For the text-containing cell, return its midpoint in (X, Y) coordinate format. 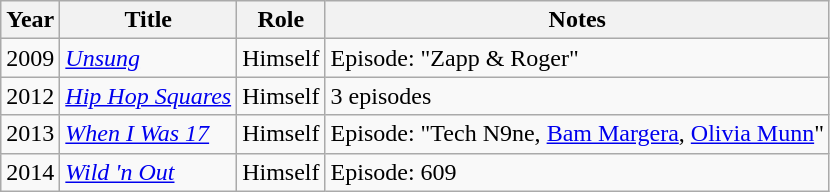
When I Was 17 (148, 134)
2009 (30, 58)
Episode: "Zapp & Roger" (577, 58)
Year (30, 20)
2012 (30, 96)
Episode: 609 (577, 172)
Wild 'n Out (148, 172)
Episode: "Tech N9ne, Bam Margera, Olivia Munn" (577, 134)
3 episodes (577, 96)
2014 (30, 172)
2013 (30, 134)
Notes (577, 20)
Unsung (148, 58)
Title (148, 20)
Role (281, 20)
Hip Hop Squares (148, 96)
